Detect which cell encompasses the target text, then output its (x, y) center coordinate. 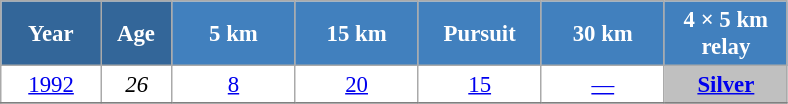
8 (234, 85)
— (602, 85)
Silver (726, 85)
20 (356, 85)
30 km (602, 34)
26 (136, 85)
15 km (356, 34)
Year (52, 34)
5 km (234, 34)
15 (480, 85)
Age (136, 34)
1992 (52, 85)
4 × 5 km relay (726, 34)
Pursuit (480, 34)
